Provide the (X, Y) coordinate of the cell's center where the given text is located.  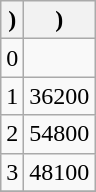
2 (12, 134)
48100 (60, 172)
1 (12, 96)
54800 (60, 134)
3 (12, 172)
0 (12, 58)
36200 (60, 96)
